Search for the cell housing the specified text and yield its (x, y) center coordinate. 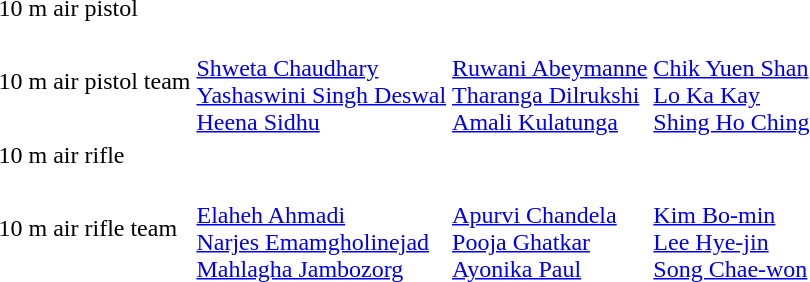
Ruwani AbeymanneTharanga DilrukshiAmali Kulatunga (550, 82)
Shweta ChaudharyYashaswini Singh DeswalHeena Sidhu (322, 82)
